Locate the cell with the specified text and output its (X, Y) center coordinate. 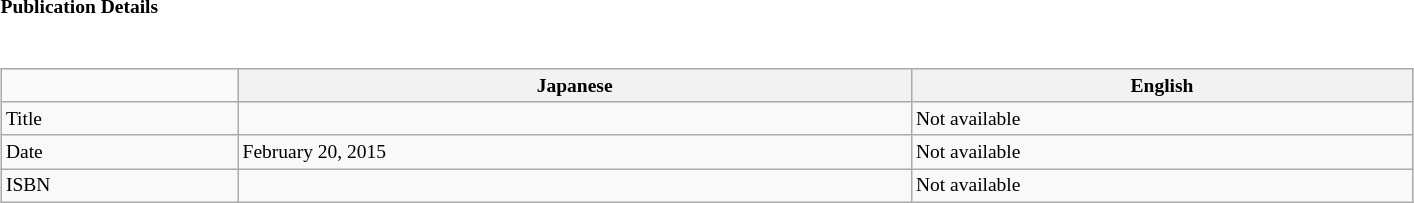
Japanese (574, 86)
February 20, 2015 (574, 152)
Title (120, 118)
English (1162, 86)
Date (120, 152)
ISBN (120, 186)
